Return [X, Y] of the center of cell containing provided text 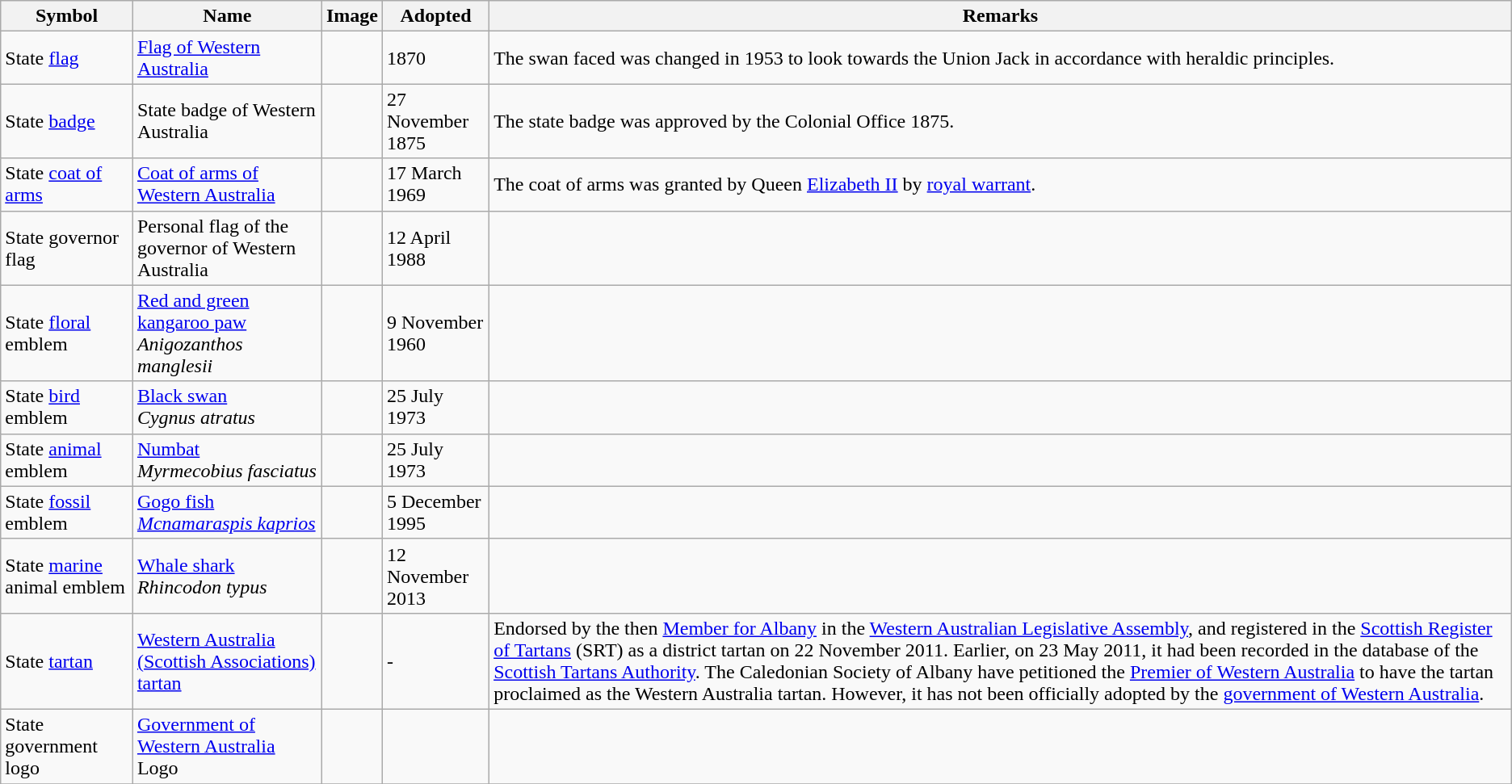
Flag of Western Australia [227, 58]
State flag [67, 58]
Black swanCygnus atratus [227, 407]
Gogo fishMcnamaraspis kaprios [227, 512]
27 November 1875 [435, 121]
State badge of Western Australia [227, 121]
Coat of arms of Western Australia [227, 184]
State floral emblem [67, 333]
State marine animal emblem [67, 576]
Remarks [1001, 16]
- [435, 660]
Whale sharkRhincodon typus [227, 576]
5 December 1995 [435, 512]
Adopted [435, 16]
12 November 2013 [435, 576]
State governor flag [67, 248]
Personal flag of the governor of Western Australia [227, 248]
9 November 1960 [435, 333]
17 March 1969 [435, 184]
12 April 1988 [435, 248]
State tartan [67, 660]
The swan faced was changed in 1953 to look towards the Union Jack in accordance with heraldic principles. [1001, 58]
Red and green kangaroo paw Anigozanthos manglesii [227, 333]
State fossil emblem [67, 512]
State coat of arms [67, 184]
Government of Western Australia Logo [227, 746]
Image [352, 16]
State badge [67, 121]
Western Australia (Scottish Associations) tartan [227, 660]
NumbatMyrmecobius fasciatus [227, 460]
The state badge was approved by the Colonial Office 1875. [1001, 121]
State bird emblem [67, 407]
Symbol [67, 16]
1870 [435, 58]
The coat of arms was granted by Queen Elizabeth II by royal warrant. [1001, 184]
State government logo [67, 746]
Name [227, 16]
State animal emblem [67, 460]
